Locate the cell with the specified text and output its (X, Y) center coordinate. 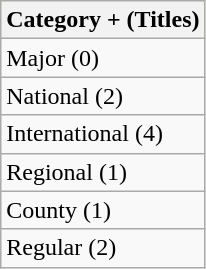
International (4) (103, 134)
Regional (1) (103, 172)
Category + (Titles) (103, 20)
National (2) (103, 96)
Regular (2) (103, 248)
Major (0) (103, 58)
County (1) (103, 210)
